Return the [x, y] coordinate for the center point of the cell that contains the specified text.  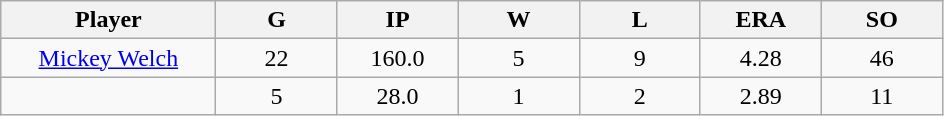
28.0 [398, 96]
22 [276, 58]
Mickey Welch [108, 58]
W [518, 20]
11 [882, 96]
160.0 [398, 58]
2 [640, 96]
G [276, 20]
2.89 [760, 96]
ERA [760, 20]
46 [882, 58]
Player [108, 20]
L [640, 20]
9 [640, 58]
4.28 [760, 58]
1 [518, 96]
SO [882, 20]
IP [398, 20]
